Determine the [X, Y] coordinate at the center of the cell enclosing the given text.  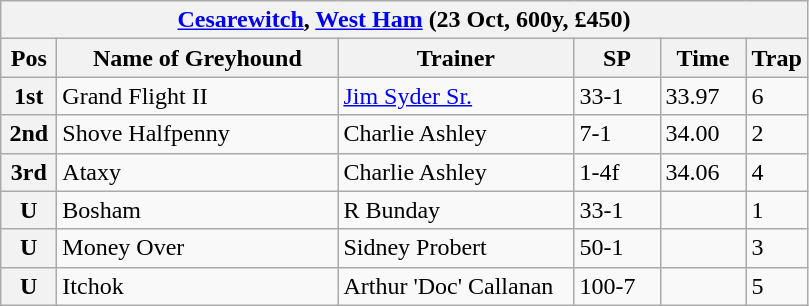
Money Over [198, 248]
50-1 [617, 248]
Itchok [198, 286]
1st [29, 96]
Trap [776, 58]
Sidney Probert [456, 248]
3rd [29, 172]
Arthur 'Doc' Callanan [456, 286]
34.00 [703, 134]
2 [776, 134]
Grand Flight II [198, 96]
3 [776, 248]
4 [776, 172]
7-1 [617, 134]
1-4f [617, 172]
Shove Halfpenny [198, 134]
100-7 [617, 286]
2nd [29, 134]
Pos [29, 58]
5 [776, 286]
1 [776, 210]
Ataxy [198, 172]
Bosham [198, 210]
Jim Syder Sr. [456, 96]
SP [617, 58]
R Bunday [456, 210]
Name of Greyhound [198, 58]
6 [776, 96]
34.06 [703, 172]
Cesarewitch, West Ham (23 Oct, 600y, £450) [404, 20]
33.97 [703, 96]
Trainer [456, 58]
Time [703, 58]
